Determine the (X, Y) coordinate at the center of the cell enclosing the given text.  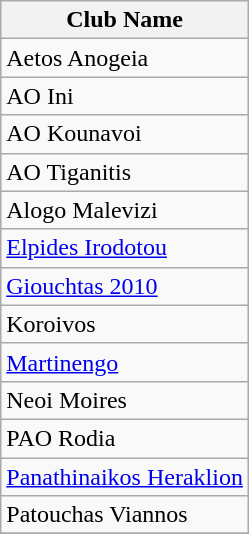
AO Ini (125, 96)
Aetos Anogeia (125, 58)
Martinengo (125, 362)
Neoi Moires (125, 400)
Koroivos (125, 324)
Club Name (125, 20)
Alogo Malevizi (125, 210)
Patouchas Viannos (125, 515)
Elpides Irodotou (125, 248)
AO Tiganitis (125, 172)
PAO Rodia (125, 438)
AO Kounavoi (125, 134)
Giouchtas 2010 (125, 286)
Panathinaikos Heraklion (125, 477)
